Return (x, y) of the center of cell containing provided text 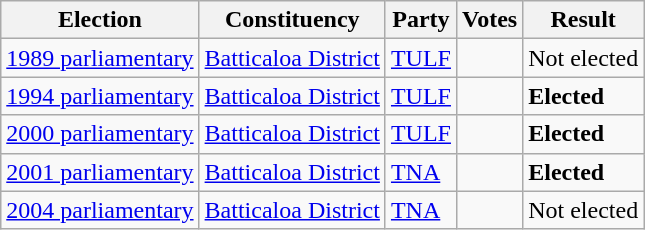
1989 parliamentary (100, 58)
2001 parliamentary (100, 172)
Result (584, 20)
Election (100, 20)
Constituency (292, 20)
Party (420, 20)
1994 parliamentary (100, 96)
Votes (489, 20)
2000 parliamentary (100, 134)
2004 parliamentary (100, 210)
